Pinpoint the cell where the given text exists, returning its [X, Y] midpoint coordinate. 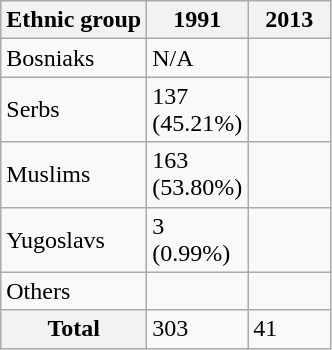
Bosniaks [74, 58]
1991 [198, 20]
Serbs [74, 110]
Muslims [74, 174]
2013 [290, 20]
163 (53.80%) [198, 174]
137 (45.21%) [198, 110]
Total [74, 329]
303 [198, 329]
Ethnic group [74, 20]
Others [74, 291]
3 (0.99%) [198, 240]
N/A [198, 58]
41 [290, 329]
Yugoslavs [74, 240]
